Output the (x, y) coordinate of the center of the cell containing the given text.  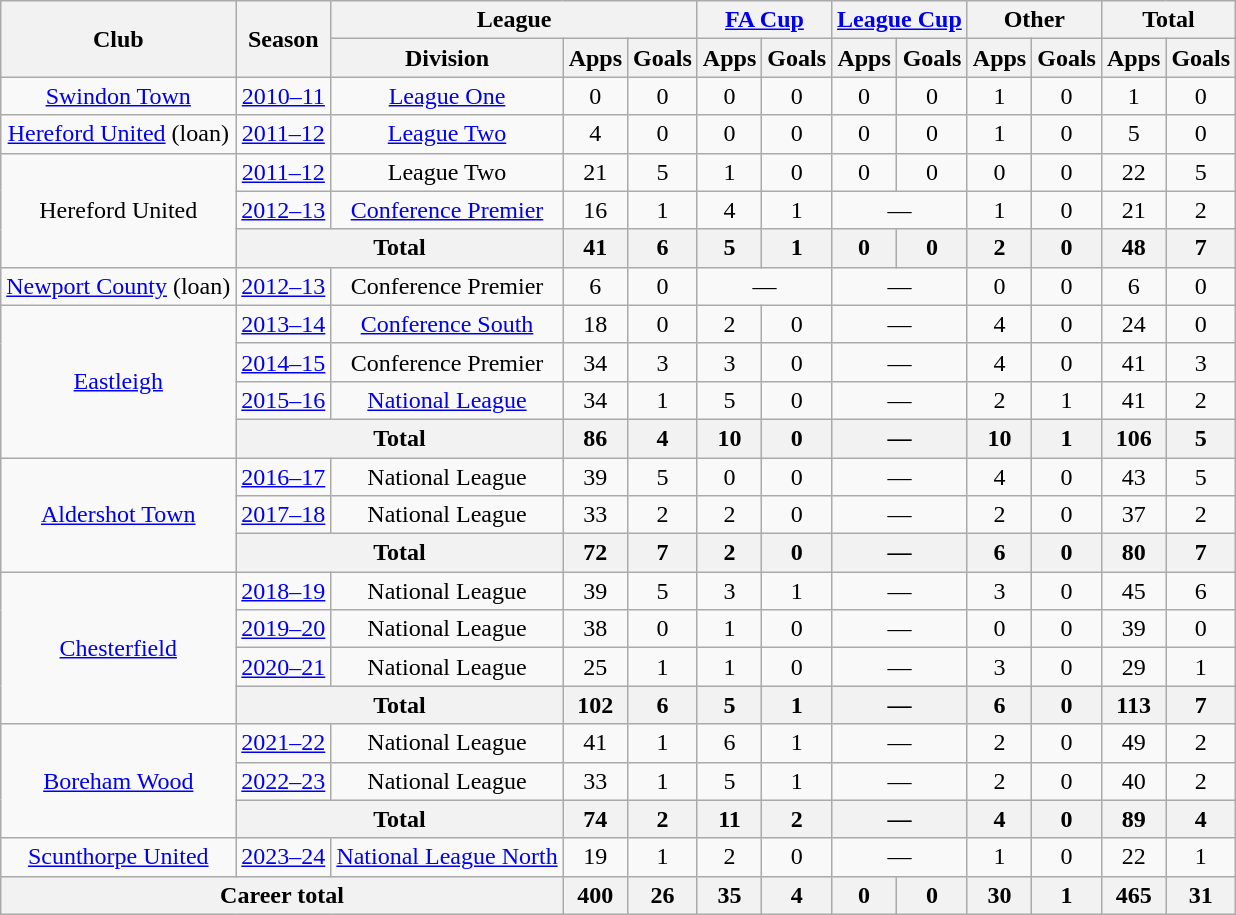
38 (595, 629)
Aldershot Town (118, 515)
Swindon Town (118, 96)
89 (1133, 819)
Newport County (loan) (118, 286)
106 (1133, 438)
43 (1133, 477)
40 (1133, 781)
2021–22 (284, 743)
74 (595, 819)
30 (999, 895)
Hereford United (118, 210)
2010–11 (284, 96)
Boreham Wood (118, 781)
2020–21 (284, 667)
League One (447, 96)
31 (1201, 895)
102 (595, 705)
29 (1133, 667)
2016–17 (284, 477)
Club (118, 39)
465 (1133, 895)
2018–19 (284, 591)
FA Cup (764, 20)
2019–20 (284, 629)
24 (1133, 324)
113 (1133, 705)
11 (729, 819)
Chesterfield (118, 648)
19 (595, 857)
Career total (282, 895)
2014–15 (284, 362)
2015–16 (284, 400)
80 (1133, 553)
Scunthorpe United (118, 857)
Hereford United (loan) (118, 134)
25 (595, 667)
Division (447, 58)
2022–23 (284, 781)
League Cup (900, 20)
League (514, 20)
Season (284, 39)
Eastleigh (118, 381)
2013–14 (284, 324)
National League North (447, 857)
86 (595, 438)
16 (595, 210)
18 (595, 324)
48 (1133, 248)
26 (663, 895)
37 (1133, 515)
49 (1133, 743)
72 (595, 553)
35 (729, 895)
2023–24 (284, 857)
Conference South (447, 324)
Other (1034, 20)
400 (595, 895)
2017–18 (284, 515)
45 (1133, 591)
